For the text-containing cell, return its midpoint in [X, Y] coordinate format. 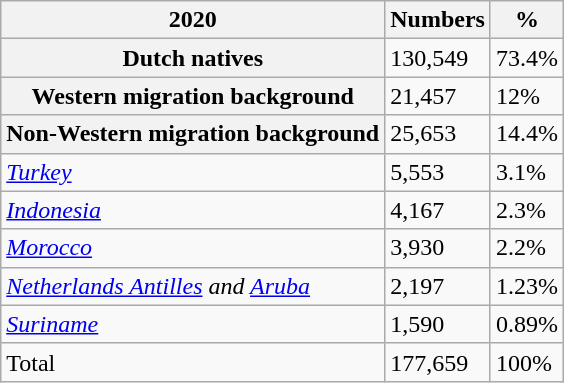
2.2% [526, 248]
Turkey [193, 172]
3.1% [526, 172]
3,930 [438, 248]
Netherlands Antilles and Aruba [193, 286]
1.23% [526, 286]
2,197 [438, 286]
Western migration background [193, 96]
21,457 [438, 96]
5,553 [438, 172]
177,659 [438, 362]
130,549 [438, 58]
2020 [193, 20]
4,167 [438, 210]
Total [193, 362]
25,653 [438, 134]
100% [526, 362]
Morocco [193, 248]
% [526, 20]
2.3% [526, 210]
Dutch natives [193, 58]
14.4% [526, 134]
1,590 [438, 324]
Indonesia [193, 210]
0.89% [526, 324]
12% [526, 96]
73.4% [526, 58]
Suriname [193, 324]
Non-Western migration background [193, 134]
Numbers [438, 20]
